Find where the given text appears and provide that cell's center as [X, Y] coordinate. 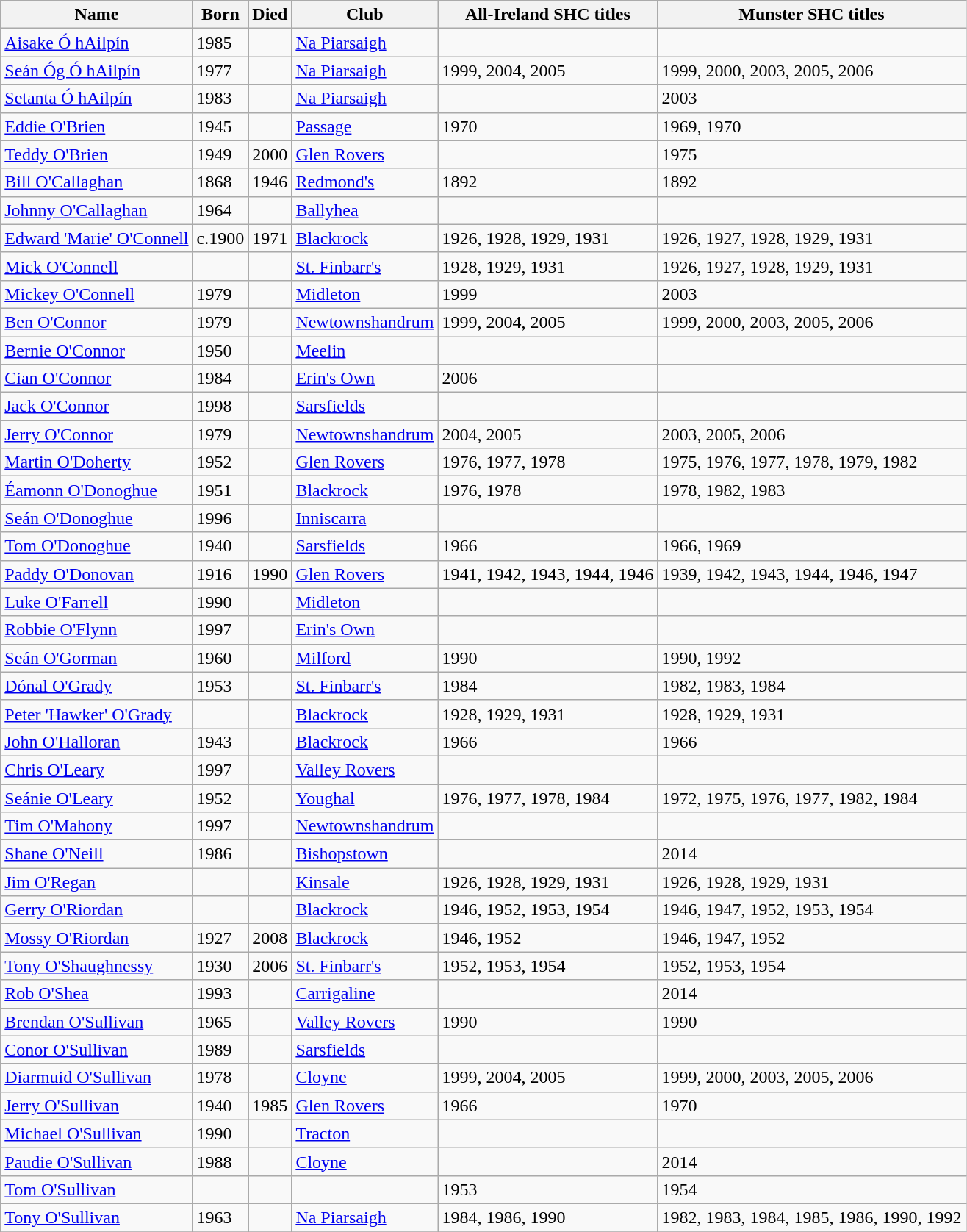
Robbie O'Flynn [97, 630]
1916 [220, 574]
Bernie O'Connor [97, 351]
c.1900 [220, 238]
1946, 1952, 1953, 1954 [548, 910]
Dónal O'Grady [97, 686]
1971 [270, 238]
Cian O'Connor [97, 379]
Tim O'Mahony [97, 826]
Died [270, 15]
1946, 1952 [548, 938]
Jack O'Connor [97, 407]
Jim O'Regan [97, 882]
Seán O'Donoghue [97, 518]
1966, 1969 [811, 546]
Jerry O'Connor [97, 434]
Youghal [364, 798]
1984, 1986, 1990 [548, 1217]
Aisake Ó hAilpín [97, 43]
1960 [220, 658]
1945 [220, 126]
1976, 1977, 1978, 1984 [548, 798]
1950 [220, 351]
1949 [220, 154]
Jerry O'Sullivan [97, 1106]
Milford [364, 658]
Ballyhea [364, 210]
Meelin [364, 351]
1969, 1970 [811, 126]
1977 [220, 71]
2003, 2005, 2006 [811, 434]
2004, 2005 [548, 434]
Ben O'Connor [97, 322]
Tony O'Shaughnessy [97, 966]
Kinsale [364, 882]
2000 [270, 154]
1946 [270, 182]
Paddy O'Donovan [97, 574]
Born [220, 15]
Munster SHC titles [811, 15]
Chris O'Leary [97, 770]
Michael O'Sullivan [97, 1133]
Name [97, 15]
Peter 'Hawker' O'Grady [97, 714]
1982, 1983, 1984 [811, 686]
Luke O'Farrell [97, 602]
1975, 1976, 1977, 1978, 1979, 1982 [811, 462]
1946, 1947, 1952, 1953, 1954 [811, 910]
Seánie O'Leary [97, 798]
Passage [364, 126]
Rob O'Shea [97, 994]
2008 [270, 938]
Edward 'Marie' O'Connell [97, 238]
1972, 1975, 1976, 1977, 1982, 1984 [811, 798]
Carrigaline [364, 994]
Martin O'Doherty [97, 462]
1986 [220, 854]
1999 [548, 294]
1964 [220, 210]
1939, 1942, 1943, 1944, 1946, 1947 [811, 574]
1965 [220, 1022]
1988 [220, 1161]
Redmond's [364, 182]
Conor O'Sullivan [97, 1050]
1993 [220, 994]
Shane O'Neill [97, 854]
1976, 1978 [548, 490]
Johnny O'Callaghan [97, 210]
1930 [220, 966]
Setanta Ó hAilpín [97, 99]
1868 [220, 182]
Paudie O'Sullivan [97, 1161]
John O'Halloran [97, 742]
1976, 1977, 1978 [548, 462]
Tracton [364, 1133]
Gerry O'Riordan [97, 910]
Club [364, 15]
1983 [220, 99]
Teddy O'Brien [97, 154]
1975 [811, 154]
1963 [220, 1217]
Mick O'Connell [97, 266]
1998 [220, 407]
Bill O'Callaghan [97, 182]
All-Ireland SHC titles [548, 15]
1982, 1983, 1984, 1985, 1986, 1990, 1992 [811, 1217]
Brendan O'Sullivan [97, 1022]
Inniscarra [364, 518]
Tony O'Sullivan [97, 1217]
Éamonn O'Donoghue [97, 490]
1978 [220, 1078]
Tom O'Donoghue [97, 546]
Mickey O'Connell [97, 294]
Seán Óg Ó hAilpín [97, 71]
1954 [811, 1189]
1943 [220, 742]
Eddie O'Brien [97, 126]
Bishopstown [364, 854]
Seán O'Gorman [97, 658]
1927 [220, 938]
1989 [220, 1050]
1996 [220, 518]
1946, 1947, 1952 [811, 938]
Tom O'Sullivan [97, 1189]
Diarmuid O'Sullivan [97, 1078]
1941, 1942, 1943, 1944, 1946 [548, 574]
1990, 1992 [811, 658]
1978, 1982, 1983 [811, 490]
1951 [220, 490]
Mossy O'Riordan [97, 938]
